Find where the given text appears and provide that cell's center as [x, y] coordinate. 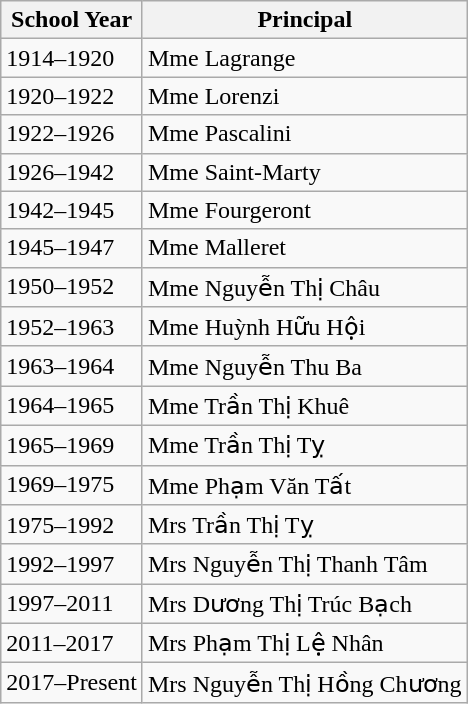
Mme Trần Thị Khuê [304, 406]
Mme Pascalini [304, 134]
Mme Lagrange [304, 58]
1992–1997 [72, 564]
Mme Malleret [304, 248]
1952–1963 [72, 327]
Mrs Dương Thị Trúc Bạch [304, 604]
1942–1945 [72, 210]
Mrs Trần Thị Tỵ [304, 525]
Mme Fourgeront [304, 210]
1914–1920 [72, 58]
Principal [304, 20]
School Year [72, 20]
2017–Present [72, 683]
Mme Phạm Văn Tất [304, 485]
2011–2017 [72, 643]
1963–1964 [72, 366]
1950–1952 [72, 287]
1964–1965 [72, 406]
Mrs Nguyễn Thị Thanh Tâm [304, 564]
1965–1969 [72, 445]
Mme Trần Thị Tỵ [304, 445]
Mme Nguyễn Thu Ba [304, 366]
1975–1992 [72, 525]
1922–1926 [72, 134]
1926–1942 [72, 172]
1945–1947 [72, 248]
1920–1922 [72, 96]
Mme Nguyễn Thị Châu [304, 287]
Mme Lorenzi [304, 96]
1997–2011 [72, 604]
1969–1975 [72, 485]
Mrs Phạm Thị Lệ Nhân [304, 643]
Mme Saint-Marty [304, 172]
Mrs Nguyễn Thị Hồng Chương [304, 683]
Mme Huỳnh Hữu Hội [304, 327]
